Search for the cell housing the specified text and yield its [X, Y] center coordinate. 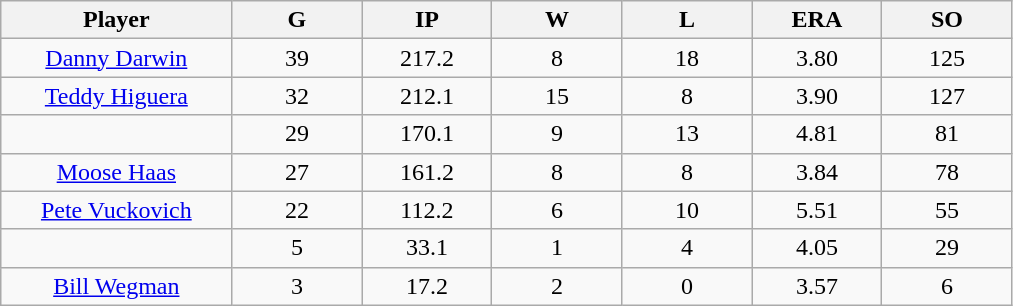
112.2 [427, 210]
39 [297, 58]
161.2 [427, 172]
55 [947, 210]
3 [297, 286]
Pete Vuckovich [116, 210]
170.1 [427, 134]
1 [557, 248]
27 [297, 172]
22 [297, 210]
127 [947, 96]
Moose Haas [116, 172]
Danny Darwin [116, 58]
3.84 [817, 172]
Bill Wegman [116, 286]
217.2 [427, 58]
81 [947, 134]
3.57 [817, 286]
2 [557, 286]
L [687, 20]
4 [687, 248]
Teddy Higuera [116, 96]
13 [687, 134]
G [297, 20]
4.05 [817, 248]
17.2 [427, 286]
W [557, 20]
10 [687, 210]
5 [297, 248]
ERA [817, 20]
IP [427, 20]
33.1 [427, 248]
32 [297, 96]
3.90 [817, 96]
Player [116, 20]
9 [557, 134]
212.1 [427, 96]
15 [557, 96]
18 [687, 58]
125 [947, 58]
SO [947, 20]
3.80 [817, 58]
0 [687, 286]
4.81 [817, 134]
78 [947, 172]
5.51 [817, 210]
